Output the [X, Y] coordinate of the center of the cell containing the given text.  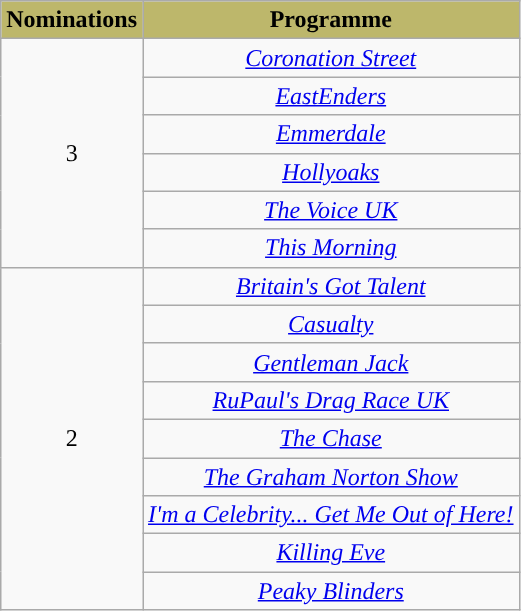
EastEnders [330, 96]
The Chase [330, 438]
Programme [330, 20]
Hollyoaks [330, 172]
Nominations [72, 20]
Killing Eve [330, 553]
Britain's Got Talent [330, 286]
Casualty [330, 324]
I'm a Celebrity... Get Me Out of Here! [330, 515]
Coronation Street [330, 58]
Peaky Blinders [330, 591]
The Graham Norton Show [330, 477]
3 [72, 153]
The Voice UK [330, 210]
Emmerdale [330, 134]
RuPaul's Drag Race UK [330, 400]
This Morning [330, 248]
2 [72, 438]
Gentleman Jack [330, 362]
